Locate the cell with the specified text and output its (x, y) center coordinate. 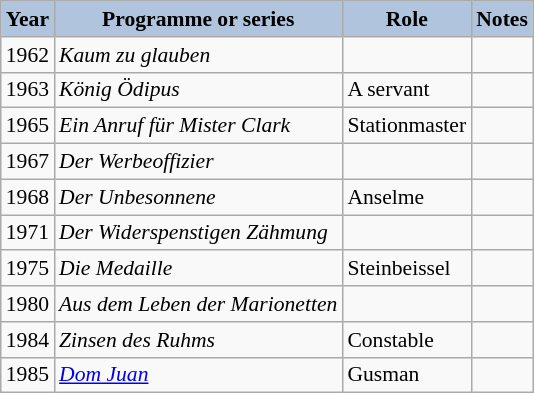
Stationmaster (406, 126)
Constable (406, 340)
1963 (28, 90)
Year (28, 19)
1975 (28, 269)
1967 (28, 162)
Role (406, 19)
Ein Anruf für Mister Clark (198, 126)
1971 (28, 233)
Zinsen des Ruhms (198, 340)
Aus dem Leben der Marionetten (198, 304)
Programme or series (198, 19)
Die Medaille (198, 269)
Gusman (406, 375)
Notes (502, 19)
Der Widerspenstigen Zähmung (198, 233)
Der Unbesonnene (198, 197)
1985 (28, 375)
Dom Juan (198, 375)
1968 (28, 197)
König Ödipus (198, 90)
Anselme (406, 197)
Steinbeissel (406, 269)
1962 (28, 55)
1984 (28, 340)
A servant (406, 90)
Kaum zu glauben (198, 55)
Der Werbeoffizier (198, 162)
1980 (28, 304)
1965 (28, 126)
